From the cell containing the given text, extract its center point as (X, Y) coordinate. 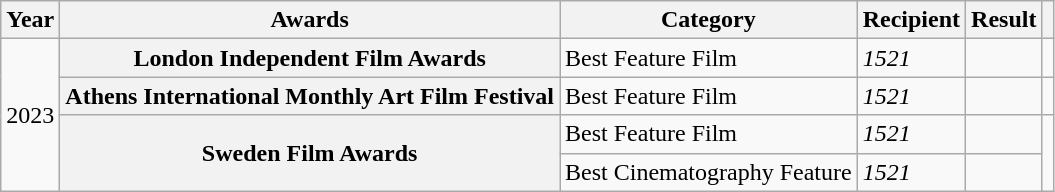
Sweden Film Awards (310, 153)
London Independent Film Awards (310, 58)
Athens International Monthly Art Film Festival (310, 96)
Result (1004, 20)
Awards (310, 20)
Best Cinematography Feature (709, 172)
Year (30, 20)
Category (709, 20)
2023 (30, 115)
Recipient (911, 20)
